Extract the (X, Y) coordinate from the center of the cell holding the provided text.  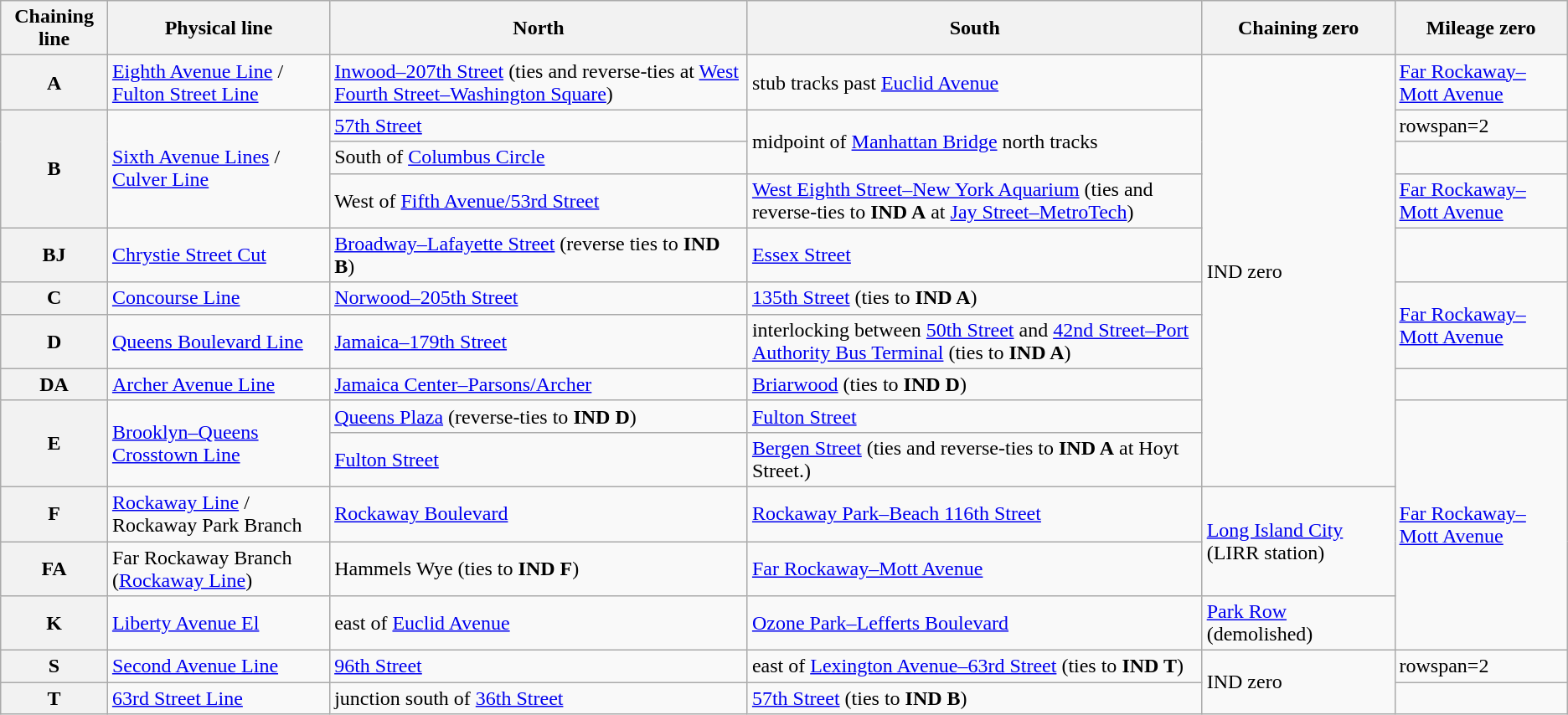
BJ (54, 255)
K (54, 623)
Far Rockaway Branch (Rockaway Line) (218, 568)
Broadway–Lafayette Street (reverse ties to IND B) (539, 255)
96th Street (539, 666)
Liberty Avenue El (218, 623)
junction south of 36th Street (539, 698)
South of Columbus Circle (539, 157)
Brooklyn–Queens Crosstown Line (218, 444)
S (54, 666)
B (54, 169)
F (54, 514)
North (539, 28)
Inwood–207th Street (ties and reverse-ties at West Fourth Street–Washington Square) (539, 82)
135th Street (ties to IND A) (975, 298)
A (54, 82)
DA (54, 384)
Ozone Park–Lefferts Boulevard (975, 623)
Park Row (demolished) (1298, 623)
D (54, 342)
Chaining zero (1298, 28)
Norwood–205th Street (539, 298)
Eighth Avenue Line / Fulton Street Line (218, 82)
Sixth Avenue Lines / Culver Line (218, 169)
Rockaway Boulevard (539, 514)
east of Euclid Avenue (539, 623)
Hammels Wye (ties to IND F) (539, 568)
Second Avenue Line (218, 666)
interlocking between 50th Street and 42nd Street–Port Authority Bus Terminal (ties to IND A) (975, 342)
Rockaway Line / Rockaway Park Branch (218, 514)
east of Lexington Avenue–63rd Street (ties to IND T) (975, 666)
Physical line (218, 28)
Queens Boulevard Line (218, 342)
West Eighth Street–New York Aquarium (ties and reverse-ties to IND A at Jay Street–MetroTech) (975, 201)
stub tracks past Euclid Avenue (975, 82)
Chrystie Street Cut (218, 255)
Archer Avenue Line (218, 384)
FA (54, 568)
Essex Street (975, 255)
midpoint of Manhattan Bridge north tracks (975, 141)
Rockaway Park–Beach 116th Street (975, 514)
Bergen Street (ties and reverse-ties to IND A at Hoyt Street.) (975, 459)
57th Street (539, 126)
Briarwood (ties to IND D) (975, 384)
Jamaica–179th Street (539, 342)
Concourse Line (218, 298)
63rd Street Line (218, 698)
West of Fifth Avenue/53rd Street (539, 201)
South (975, 28)
Queens Plaza (reverse-ties to IND D) (539, 416)
Long Island City (LIRR station) (1298, 541)
Chaining line (54, 28)
C (54, 298)
T (54, 698)
Jamaica Center–Parsons/Archer (539, 384)
57th Street (ties to IND B) (975, 698)
Mileage zero (1481, 28)
E (54, 444)
